Output the [x, y] coordinate of the center of the cell containing the given text.  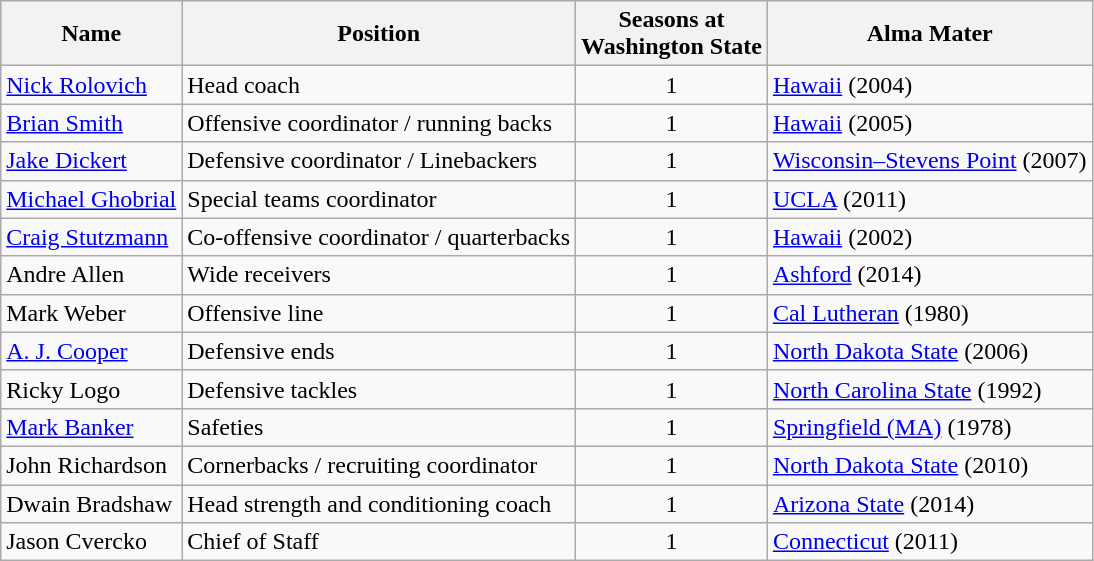
Co-offensive coordinator / quarterbacks [379, 237]
Defensive ends [379, 351]
Defensive coordinator / Linebackers [379, 161]
Seasons at Washington State [672, 34]
Jason Cvercko [92, 542]
Cornerbacks / recruiting coordinator [379, 465]
Chief of Staff [379, 542]
Special teams coordinator [379, 199]
Ricky Logo [92, 389]
Wide receivers [379, 275]
UCLA (2011) [930, 199]
Brian Smith [92, 123]
Safeties [379, 427]
Dwain Bradshaw [92, 503]
Head strength and conditioning coach [379, 503]
Ashford (2014) [930, 275]
Craig Stutzmann [92, 237]
Nick Rolovich [92, 85]
Springfield (MA) (1978) [930, 427]
Hawaii (2002) [930, 237]
Mark Weber [92, 313]
Wisconsin–Stevens Point (2007) [930, 161]
John Richardson [92, 465]
Hawaii (2004) [930, 85]
A. J. Cooper [92, 351]
Connecticut (2011) [930, 542]
Head coach [379, 85]
Arizona State (2014) [930, 503]
Name [92, 34]
Jake Dickert [92, 161]
Andre Allen [92, 275]
Alma Mater [930, 34]
North Dakota State (2006) [930, 351]
North Dakota State (2010) [930, 465]
Position [379, 34]
Offensive coordinator / running backs [379, 123]
Defensive tackles [379, 389]
Cal Lutheran (1980) [930, 313]
Mark Banker [92, 427]
Offensive line [379, 313]
North Carolina State (1992) [930, 389]
Michael Ghobrial [92, 199]
Hawaii (2005) [930, 123]
